Search for the cell housing the specified text and yield its (x, y) center coordinate. 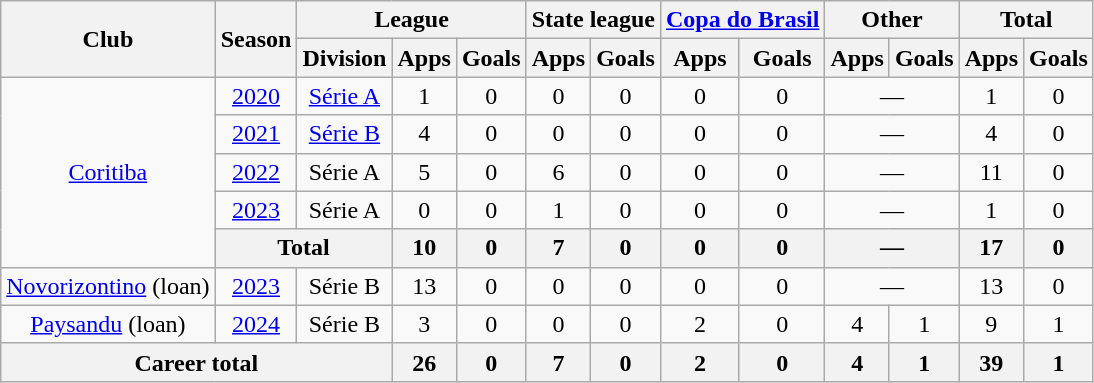
3 (424, 324)
5 (424, 172)
Club (108, 39)
2020 (256, 96)
Coritiba (108, 172)
Career total (196, 362)
Season (256, 39)
10 (424, 248)
Other (892, 20)
Copa do Brasil (742, 20)
11 (991, 172)
2024 (256, 324)
39 (991, 362)
2021 (256, 134)
26 (424, 362)
9 (991, 324)
6 (558, 172)
2022 (256, 172)
17 (991, 248)
League (412, 20)
Novorizontino (loan) (108, 286)
State league (593, 20)
Paysandu (loan) (108, 324)
Division (344, 58)
